Scan for the cell matching the given text and deliver its (X, Y) coordinate at center. 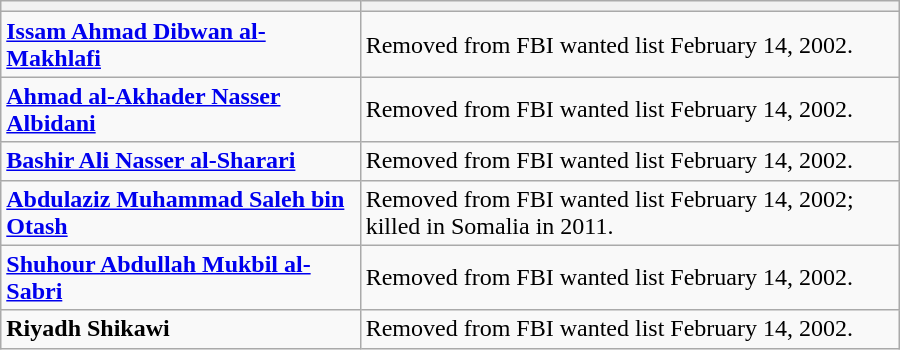
Ahmad al-Akhader Nasser Albidani (180, 110)
Shuhour Abdullah Mukbil al-Sabri (180, 278)
Removed from FBI wanted list February 14, 2002; killed in Somalia in 2011. (630, 212)
Bashir Ali Nasser al-Sharari (180, 161)
Riyadh Shikawi (180, 329)
Abdulaziz Muhammad Saleh bin Otash (180, 212)
Issam Ahmad Dibwan al-Makhlafi (180, 44)
